Search for the cell housing the specified text and yield its [X, Y] center coordinate. 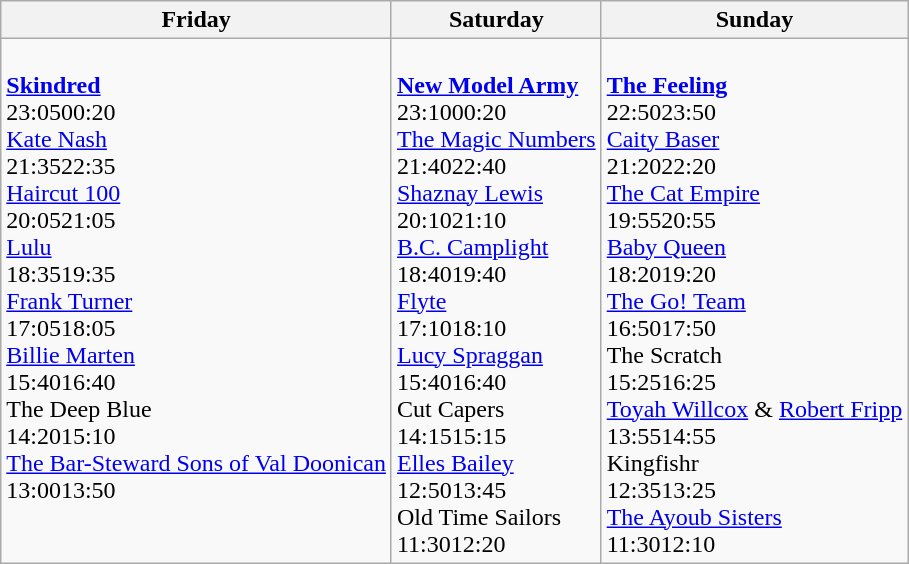
Friday [196, 20]
Saturday [496, 20]
Sunday [754, 20]
